Pinpoint the cell where the given text exists, returning its [x, y] midpoint coordinate. 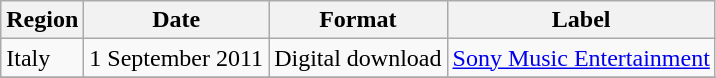
Label [581, 20]
Date [176, 20]
Sony Music Entertainment [581, 58]
Digital download [358, 58]
1 September 2011 [176, 58]
Format [358, 20]
Italy [42, 58]
Region [42, 20]
